Identify which cell holds the provided text, then report its [X, Y] central coordinate. 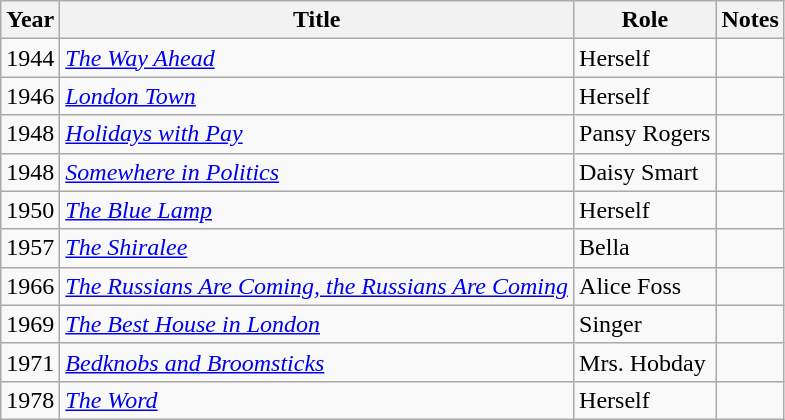
The Blue Lamp [317, 210]
Bedknobs and Broomsticks [317, 362]
The Word [317, 400]
Bella [645, 248]
Somewhere in Politics [317, 172]
1966 [30, 286]
The Shiralee [317, 248]
The Best House in London [317, 324]
1971 [30, 362]
1950 [30, 210]
The Way Ahead [317, 58]
1969 [30, 324]
Mrs. Hobday [645, 362]
1946 [30, 96]
Pansy Rogers [645, 134]
The Russians Are Coming, the Russians Are Coming [317, 286]
1957 [30, 248]
London Town [317, 96]
Title [317, 20]
Year [30, 20]
Alice Foss [645, 286]
Daisy Smart [645, 172]
Holidays with Pay [317, 134]
Singer [645, 324]
Role [645, 20]
1978 [30, 400]
1944 [30, 58]
Notes [750, 20]
